Output the (X, Y) coordinate of the center of the cell containing the given text.  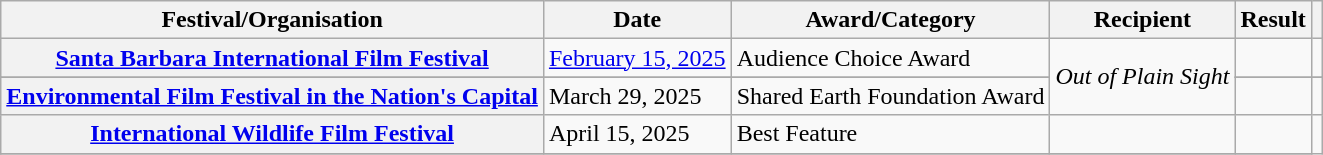
Best Feature (890, 134)
February 15, 2025 (637, 58)
Result (1273, 20)
Date (637, 20)
Environmental Film Festival in the Nation's Capital (272, 96)
Out of Plain Sight (1142, 77)
March 29, 2025 (637, 96)
Award/Category (890, 20)
Shared Earth Foundation Award (890, 96)
Santa Barbara International Film Festival (272, 58)
April 15, 2025 (637, 134)
International Wildlife Film Festival (272, 134)
Festival/Organisation (272, 20)
Audience Choice Award (890, 58)
Recipient (1142, 20)
